Search for the cell housing the specified text and yield its (x, y) center coordinate. 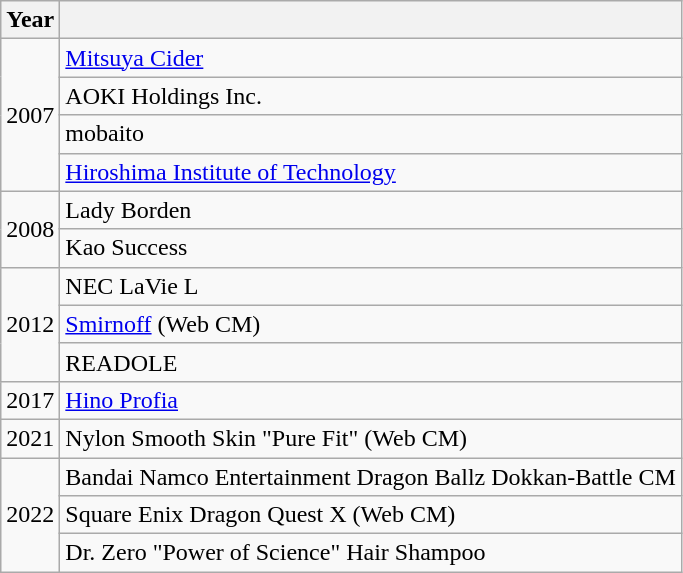
2012 (30, 324)
Bandai Namco Entertainment Dragon Ballz Dokkan-Battle CM (371, 477)
Nylon Smooth Skin "Pure Fit" (Web CM) (371, 438)
Square Enix Dragon Quest X (Web CM) (371, 515)
Mitsuya Cider (371, 58)
Smirnoff (Web CM) (371, 324)
Hino Profia (371, 400)
Kao Success (371, 248)
Hiroshima Institute of Technology (371, 172)
Year (30, 20)
mobaito (371, 134)
AOKI Holdings Inc. (371, 96)
2021 (30, 438)
NEC LaVie L (371, 286)
READOLE (371, 362)
2007 (30, 115)
Dr. Zero "Power of Science" Hair Shampoo (371, 553)
2017 (30, 400)
2022 (30, 515)
Lady Borden (371, 210)
2008 (30, 229)
